Search for the cell housing the specified text and yield its (x, y) center coordinate. 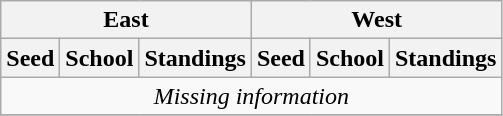
West (376, 20)
East (126, 20)
Missing information (252, 96)
